Search for the cell housing the specified text and yield its (X, Y) center coordinate. 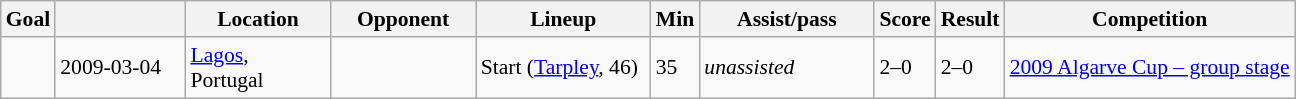
2009 Algarve Cup – group stage (1150, 68)
Start (Tarpley, 46) (564, 68)
Lineup (564, 19)
Min (676, 19)
2009-03-04 (120, 68)
Lagos, Portugal (258, 68)
Assist/pass (786, 19)
Goal (28, 19)
Competition (1150, 19)
35 (676, 68)
Result (970, 19)
Opponent (404, 19)
unassisted (786, 68)
Score (904, 19)
Location (258, 19)
